Capture the cell that displays the provided text and extract its (X, Y) central coordinate. 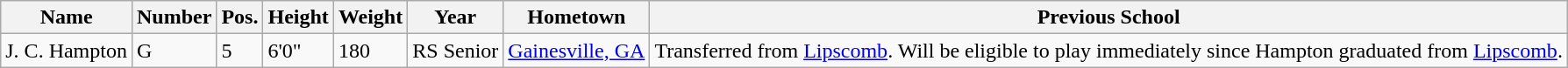
180 (370, 51)
5 (240, 51)
J. C. Hampton (67, 51)
Pos. (240, 17)
Year (456, 17)
Weight (370, 17)
Transferred from Lipscomb. Will be eligible to play immediately since Hampton graduated from Lipscomb. (1108, 51)
Hometown (577, 17)
Previous School (1108, 17)
Gainesville, GA (577, 51)
Height (298, 17)
RS Senior (456, 51)
Number (174, 17)
G (174, 51)
6'0" (298, 51)
Name (67, 17)
